Return [X, Y] of the center of cell containing provided text 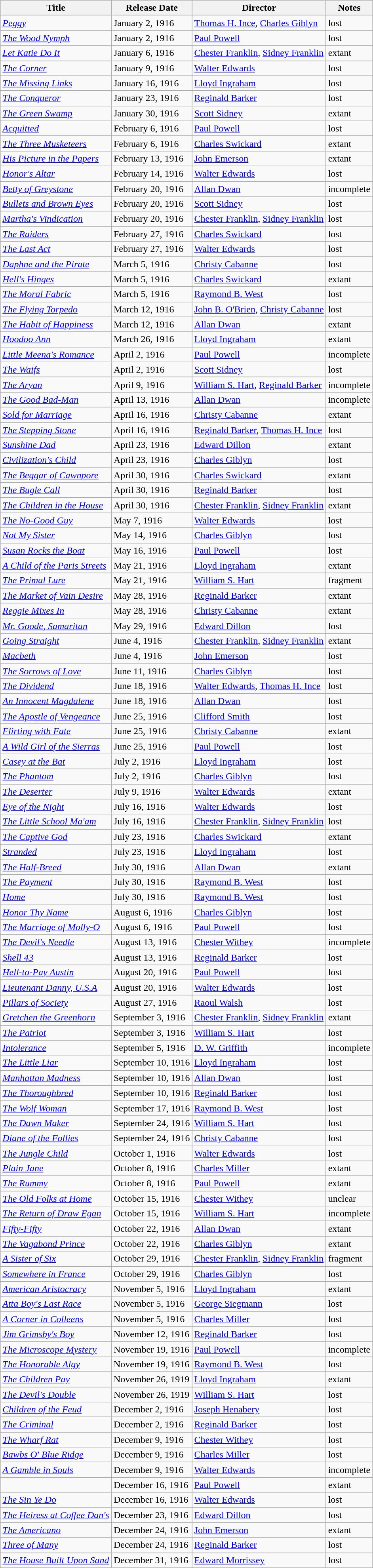
Susan Rocks the Boat [56, 550]
The Three Musketeers [56, 143]
The Honorable Algy [56, 1364]
The Sin Ye Do [56, 1500]
Children of the Feud [56, 1410]
The Last Act [56, 249]
The Aryan [56, 384]
The Criminal [56, 1425]
Going Straight [56, 641]
The Wood Nymph [56, 38]
February 14, 1916 [152, 173]
The Good Bad-Man [56, 400]
The Corner [56, 68]
September 5, 1916 [152, 1048]
Edward Morrissey [259, 1560]
May 16, 1916 [152, 550]
Little Meena's Romance [56, 354]
The Half-Breed [56, 867]
The Sorrows of Love [56, 671]
Peggy [56, 23]
Jim Grimsby's Boy [56, 1334]
May 14, 1916 [152, 535]
The Little School Ma'am [56, 822]
Bawbs O' Blue Ridge [56, 1455]
The Marriage of Molly-O [56, 927]
Manhattan Madness [56, 1078]
Hell's Hinges [56, 279]
The Return of Draw Egan [56, 1214]
The Raiders [56, 234]
Hell-to-Pay Austin [56, 972]
An Innocent Magdalene [56, 701]
Somewhere in France [56, 1274]
January 23, 1916 [152, 98]
The Patriot [56, 1033]
Honor Thy Name [56, 912]
The Little Liar [56, 1063]
Plain Jane [56, 1168]
The No-Good Guy [56, 520]
Civilization's Child [56, 460]
Atta Boy's Last Race [56, 1304]
Director [259, 8]
January 16, 1916 [152, 83]
The Bugle Call [56, 490]
Reggie Mixes In [56, 611]
The Thoroughbred [56, 1093]
January 30, 1916 [152, 113]
Home [56, 897]
Thomas H. Ince, Charles Giblyn [259, 23]
The Payment [56, 882]
April 9, 1916 [152, 384]
November 12, 1916 [152, 1334]
Diane of the Follies [56, 1138]
A Child of the Paris Streets [56, 565]
Joseph Henabery [259, 1410]
The Children Pay [56, 1379]
March 26, 1916 [152, 339]
Eye of the Night [56, 807]
The House Built Upon Sand [56, 1560]
The Dawn Maker [56, 1123]
Betty of Greystone [56, 189]
The Market of Vain Desire [56, 596]
The Primal Lure [56, 580]
The Flying Torpedo [56, 309]
The Conqueror [56, 98]
The Devil's Double [56, 1394]
Release Date [152, 8]
September 17, 1916 [152, 1108]
Acquitted [56, 128]
Let Katie Do It [56, 53]
Walter Edwards, Thomas H. Ince [259, 686]
The Apostle of Vengeance [56, 716]
April 13, 1916 [152, 400]
June 11, 1916 [152, 671]
The Vagabond Prince [56, 1244]
December 31, 1916 [152, 1560]
Mr. Goode, Samaritan [56, 626]
Pillars of Society [56, 1003]
The Green Swamp [56, 113]
Gretchen the Greenhorn [56, 1018]
The Devil's Needle [56, 942]
Lieutenant Danny, U.S.A [56, 988]
July 9, 1916 [152, 792]
The Microscope Mystery [56, 1349]
The Beggar of Cawnpore [56, 475]
George Siegmann [259, 1304]
The Stepping Stone [56, 430]
The Heiress at Coffee Dan's [56, 1515]
A Corner in Colleens [56, 1319]
Casey at the Bat [56, 761]
The Wolf Woman [56, 1108]
Martha's Vindication [56, 219]
Title [56, 8]
Honor's Altar [56, 173]
Not My Sister [56, 535]
John B. O'Brien, Christy Cabanne [259, 309]
American Aristocracy [56, 1289]
The Old Folks at Home [56, 1199]
Bullets and Brown Eyes [56, 204]
The Waifs [56, 369]
Flirting with Fate [56, 731]
The Missing Links [56, 83]
Clifford Smith [259, 716]
January 9, 1916 [152, 68]
The Deserter [56, 792]
Sunshine Dad [56, 445]
Daphne and the Pirate [56, 264]
A Sister of Six [56, 1259]
A Wild Girl of the Sierras [56, 746]
Reginald Barker, Thomas H. Ince [259, 430]
The Americano [56, 1530]
Raoul Walsh [259, 1003]
August 27, 1916 [152, 1003]
The Wharf Rat [56, 1440]
The Rummy [56, 1184]
Shell 43 [56, 957]
The Dividend [56, 686]
The Children in the House [56, 505]
May 7, 1916 [152, 520]
Stranded [56, 852]
The Habit of Happiness [56, 324]
December 23, 1916 [152, 1515]
Fifty-Fifty [56, 1229]
D. W. Griffith [259, 1048]
The Moral Fabric [56, 294]
A Gamble in Souls [56, 1470]
January 6, 1916 [152, 53]
His Picture in the Papers [56, 158]
Macbeth [56, 656]
February 13, 1916 [152, 158]
William S. Hart, Reginald Barker [259, 384]
Sold for Marriage [56, 415]
The Phantom [56, 776]
The Captive God [56, 837]
Intolerance [56, 1048]
October 1, 1916 [152, 1153]
May 29, 1916 [152, 626]
Hoodoo Ann [56, 339]
The Jungle Child [56, 1153]
Three of Many [56, 1545]
unclear [349, 1199]
Notes [349, 8]
